For the text-containing cell, return its midpoint in (X, Y) coordinate format. 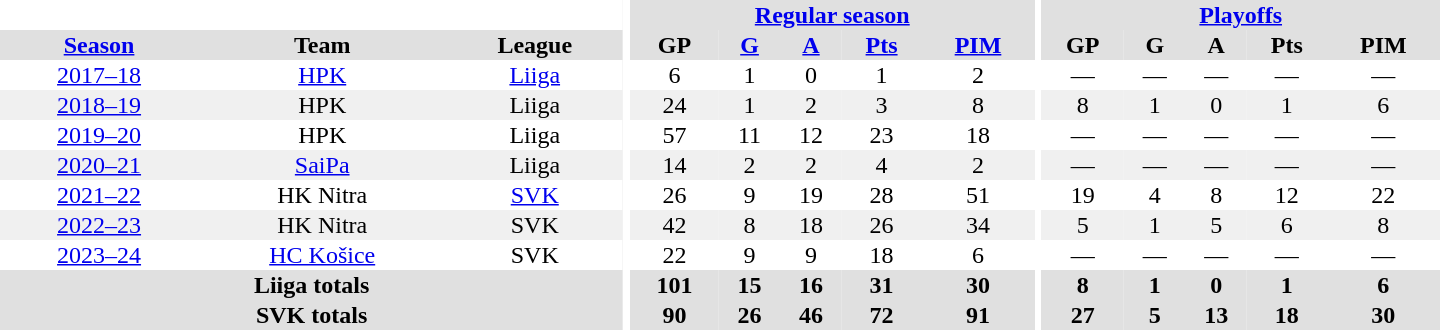
2020–21 (99, 165)
91 (978, 315)
23 (882, 135)
3 (882, 105)
72 (882, 315)
2021–22 (99, 195)
League (534, 45)
SaiPa (322, 165)
31 (882, 285)
Season (99, 45)
13 (1216, 315)
15 (750, 285)
2022–23 (99, 225)
2023–24 (99, 255)
SVK totals (312, 315)
Playoffs (1240, 15)
34 (978, 225)
101 (674, 285)
46 (810, 315)
2019–20 (99, 135)
16 (810, 285)
51 (978, 195)
11 (750, 135)
Regular season (832, 15)
27 (1082, 315)
28 (882, 195)
57 (674, 135)
2017–18 (99, 75)
42 (674, 225)
14 (674, 165)
24 (674, 105)
Liiga totals (312, 285)
HC Košice (322, 255)
90 (674, 315)
2018–19 (99, 105)
Team (322, 45)
